Provide the (X, Y) coordinate of the cell's center where the given text is located.  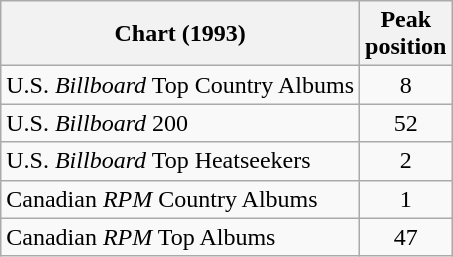
52 (406, 123)
U.S. Billboard Top Heatseekers (180, 161)
Chart (1993) (180, 34)
1 (406, 199)
Peakposition (406, 34)
8 (406, 85)
Canadian RPM Country Albums (180, 199)
Canadian RPM Top Albums (180, 237)
U.S. Billboard 200 (180, 123)
2 (406, 161)
U.S. Billboard Top Country Albums (180, 85)
47 (406, 237)
